Find where the given text appears and provide that cell's center as (X, Y) coordinate. 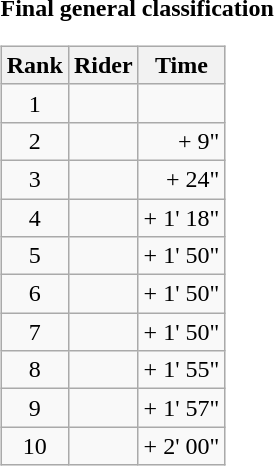
10 (34, 446)
4 (34, 217)
5 (34, 256)
+ 1' 57" (182, 408)
+ 24" (182, 179)
Rank (34, 65)
7 (34, 332)
+ 9" (182, 141)
6 (34, 294)
9 (34, 408)
Rider (103, 65)
+ 2' 00" (182, 446)
Time (182, 65)
8 (34, 370)
1 (34, 103)
3 (34, 179)
+ 1' 18" (182, 217)
+ 1' 55" (182, 370)
2 (34, 141)
